Return [x, y] of the center of cell containing provided text 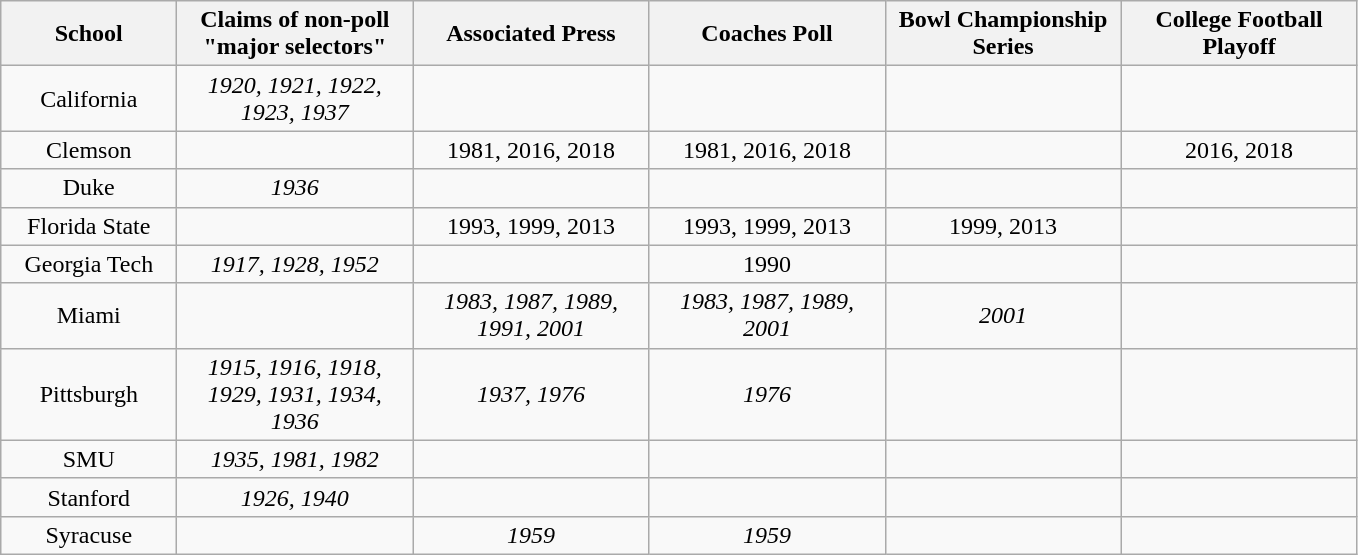
Georgia Tech [89, 264]
Syracuse [89, 535]
California [89, 98]
1917, 1928, 1952 [295, 264]
1983, 1987, 1989, 1991, 2001 [531, 316]
1915, 1916, 1918, 1929, 1931, 1934, 1936 [295, 394]
School [89, 34]
1920, 1921, 1922, 1923, 1937 [295, 98]
1936 [295, 188]
1999, 2013 [1003, 226]
Miami [89, 316]
1990 [767, 264]
2016, 2018 [1239, 150]
Coaches Poll [767, 34]
Associated Press [531, 34]
Clemson [89, 150]
College Football Playoff [1239, 34]
Claims of non-poll"major selectors" [295, 34]
Pittsburgh [89, 394]
SMU [89, 459]
Bowl Championship Series [1003, 34]
2001 [1003, 316]
1976 [767, 394]
1983, 1987, 1989, 2001 [767, 316]
Duke [89, 188]
1926, 1940 [295, 497]
Stanford [89, 497]
1937, 1976 [531, 394]
Florida State [89, 226]
1935, 1981, 1982 [295, 459]
